Return [x, y] of the center of cell containing provided text 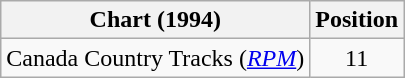
11 [357, 58]
Canada Country Tracks (RPM) [156, 58]
Chart (1994) [156, 20]
Position [357, 20]
